Detect which cell encompasses the target text, then output its (X, Y) center coordinate. 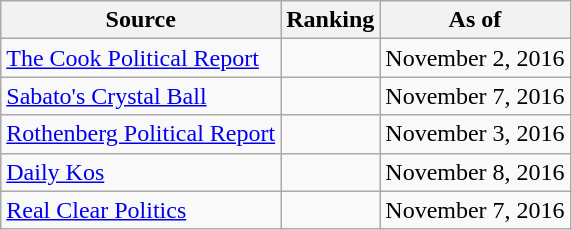
Ranking (330, 20)
Real Clear Politics (141, 210)
Daily Kos (141, 172)
Source (141, 20)
November 8, 2016 (475, 172)
November 3, 2016 (475, 134)
Rothenberg Political Report (141, 134)
The Cook Political Report (141, 58)
November 2, 2016 (475, 58)
As of (475, 20)
Sabato's Crystal Ball (141, 96)
